Return [x, y] of the center of cell containing provided text 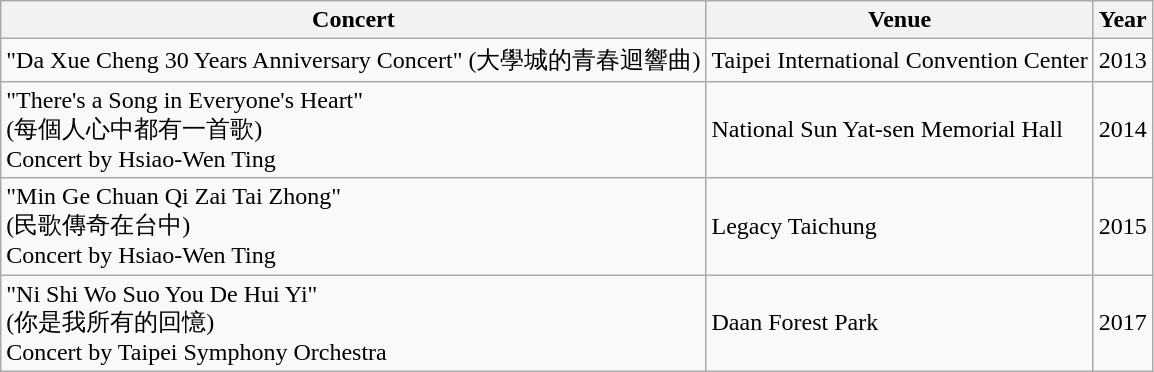
2015 [1122, 226]
Legacy Taichung [900, 226]
"Min Ge Chuan Qi Zai Tai Zhong"(民歌傳奇在台中)Concert by Hsiao-Wen Ting [354, 226]
"Ni Shi Wo Suo You De Hui Yi"(你是我所有的回憶)Concert by Taipei Symphony Orchestra [354, 322]
Daan Forest Park [900, 322]
Concert [354, 20]
"Da Xue Cheng 30 Years Anniversary Concert" (大學城的青春迴響曲) [354, 60]
Year [1122, 20]
Taipei International Convention Center [900, 60]
"There's a Song in Everyone's Heart"(每個人心中都有一首歌)Concert by Hsiao-Wen Ting [354, 130]
2013 [1122, 60]
2014 [1122, 130]
National Sun Yat-sen Memorial Hall [900, 130]
Venue [900, 20]
2017 [1122, 322]
